Pinpoint the cell where the given text exists, returning its (x, y) midpoint coordinate. 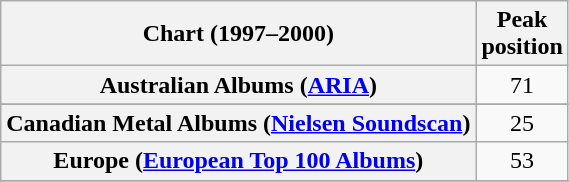
Europe (European Top 100 Albums) (238, 161)
71 (522, 85)
Peakposition (522, 34)
Chart (1997–2000) (238, 34)
25 (522, 123)
Canadian Metal Albums (Nielsen Soundscan) (238, 123)
53 (522, 161)
Australian Albums (ARIA) (238, 85)
